Determine the [X, Y] coordinate at the center of the cell enclosing the given text.  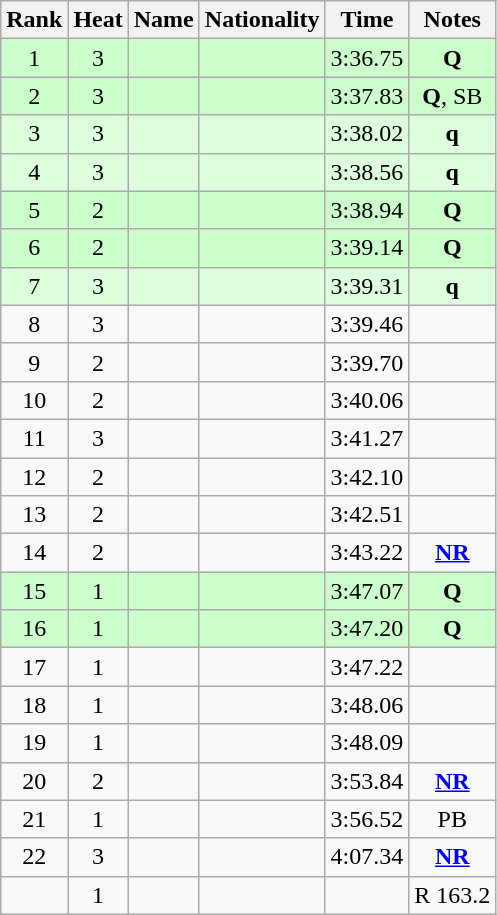
3:47.22 [367, 667]
Name [164, 20]
3:39.14 [367, 248]
12 [34, 477]
3:38.94 [367, 210]
3:42.10 [367, 477]
3:38.02 [367, 134]
3:38.56 [367, 172]
4 [34, 172]
3:39.46 [367, 324]
7 [34, 286]
PB [452, 819]
3:36.75 [367, 58]
17 [34, 667]
15 [34, 591]
3:56.52 [367, 819]
11 [34, 438]
3:42.51 [367, 515]
21 [34, 819]
9 [34, 362]
Time [367, 20]
3:47.20 [367, 629]
Q, SB [452, 96]
20 [34, 781]
14 [34, 553]
3:37.83 [367, 96]
18 [34, 705]
3:47.07 [367, 591]
5 [34, 210]
Nationality [262, 20]
3:53.84 [367, 781]
3:40.06 [367, 400]
3:48.09 [367, 743]
13 [34, 515]
3:41.27 [367, 438]
3:39.70 [367, 362]
8 [34, 324]
Heat [98, 20]
3:48.06 [367, 705]
10 [34, 400]
3:43.22 [367, 553]
22 [34, 857]
4:07.34 [367, 857]
Rank [34, 20]
19 [34, 743]
Notes [452, 20]
R 163.2 [452, 895]
16 [34, 629]
6 [34, 248]
3:39.31 [367, 286]
